Return [X, Y] of the center of cell containing provided text 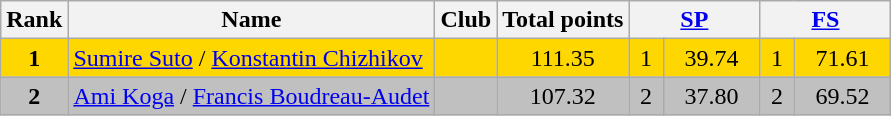
Ami Koga / Francis Boudreau-Audet [252, 96]
39.74 [712, 58]
Rank [34, 20]
FS [826, 20]
111.35 [563, 58]
107.32 [563, 96]
Sumire Suto / Konstantin Chizhikov [252, 58]
37.80 [712, 96]
69.52 [842, 96]
Total points [563, 20]
SP [694, 20]
Club [466, 20]
Name [252, 20]
71.61 [842, 58]
